Pinpoint the cell where the given text exists, returning its [x, y] midpoint coordinate. 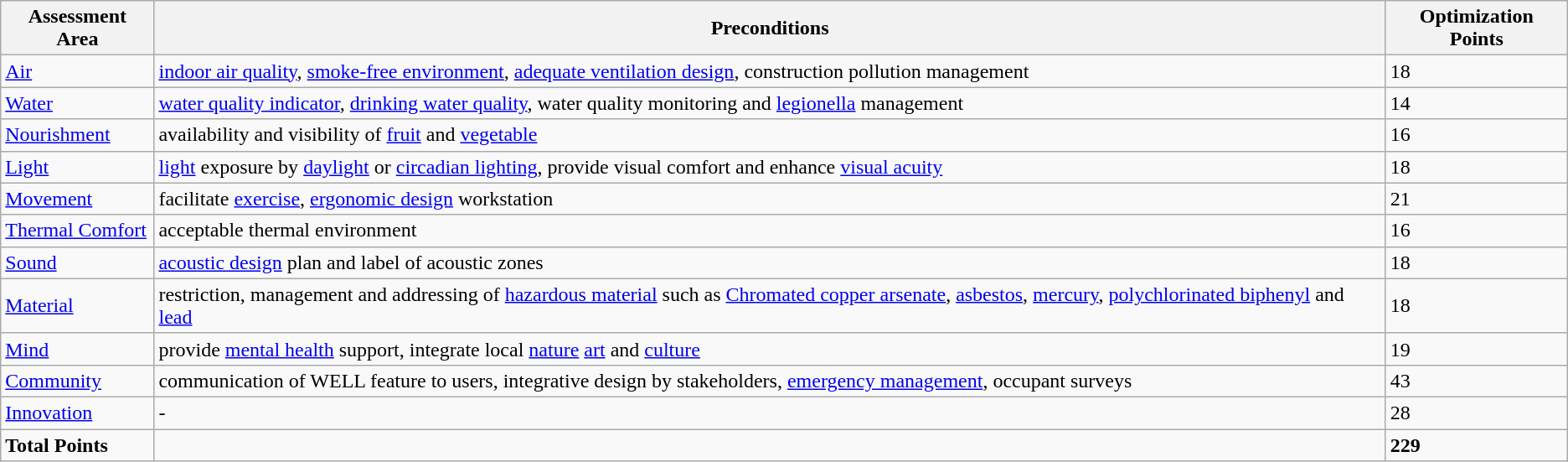
Light [77, 167]
Material [77, 305]
Total Points [77, 445]
14 [1476, 103]
21 [1476, 199]
provide mental health support, integrate local nature art and culture [770, 349]
Thermal Comfort [77, 231]
- [770, 413]
facilitate exercise, ergonomic design workstation [770, 199]
acceptable thermal environment [770, 231]
Air [77, 71]
indoor air quality, smoke-free environment, adequate ventilation design, construction pollution management [770, 71]
Community [77, 381]
light exposure by daylight or circadian lighting, provide visual comfort and enhance visual acuity [770, 167]
Innovation [77, 413]
Nourishment [77, 135]
Preconditions [770, 29]
28 [1476, 413]
restriction, management and addressing of hazardous material such as Chromated copper arsenate, asbestos, mercury, polychlorinated biphenyl and lead [770, 305]
water quality indicator, drinking water quality, water quality monitoring and legionella management [770, 103]
Movement [77, 199]
43 [1476, 381]
Assessment Area [77, 29]
Optimization Points [1476, 29]
communication of WELL feature to users, integrative design by stakeholders, emergency management, occupant surveys [770, 381]
Sound [77, 262]
229 [1476, 445]
availability and visibility of fruit and vegetable [770, 135]
acoustic design plan and label of acoustic zones [770, 262]
19 [1476, 349]
Water [77, 103]
Mind [77, 349]
